Capture the cell that displays the provided text and extract its [X, Y] central coordinate. 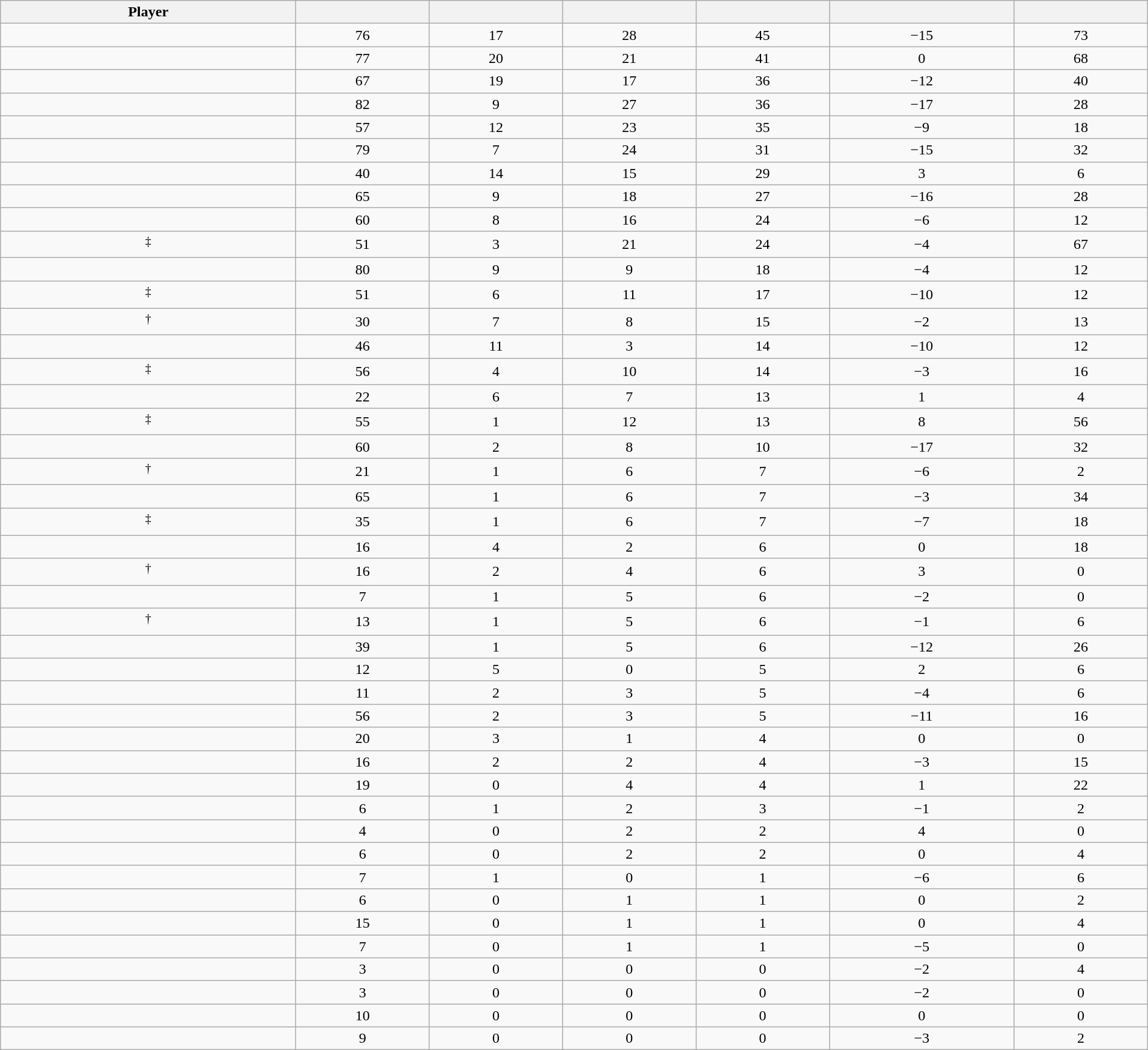
82 [363, 104]
46 [363, 346]
−11 [922, 716]
77 [363, 58]
39 [363, 647]
80 [363, 269]
45 [762, 35]
57 [363, 127]
34 [1081, 497]
26 [1081, 647]
31 [762, 150]
23 [629, 127]
−16 [922, 196]
68 [1081, 58]
−9 [922, 127]
29 [762, 173]
76 [363, 35]
30 [363, 322]
79 [363, 150]
−7 [922, 522]
Player [148, 12]
55 [363, 421]
73 [1081, 35]
41 [762, 58]
−5 [922, 946]
